Provide the (x, y) coordinate of the cell's center where the given text is located.  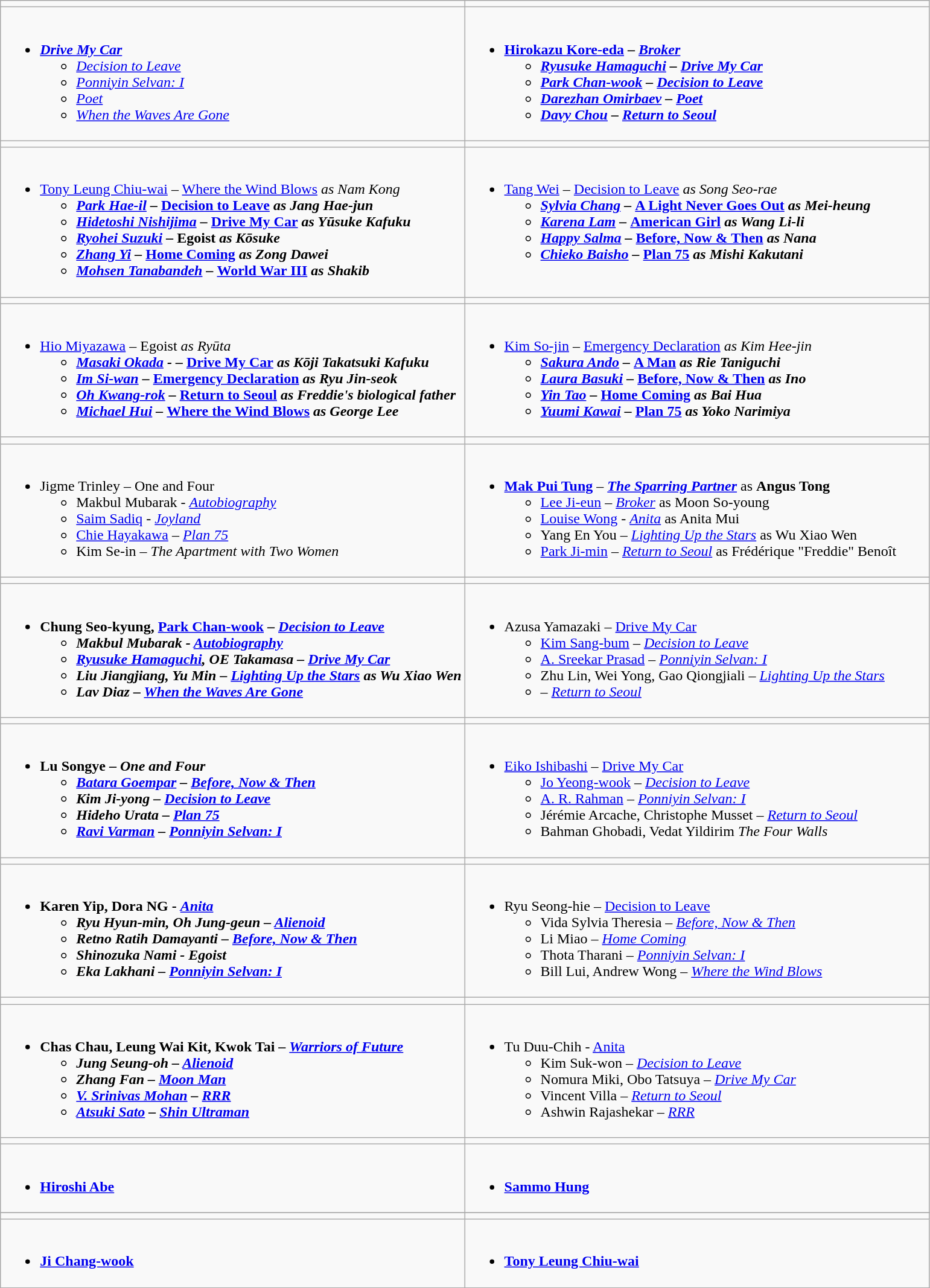
Jigme Trinley – One and Four Makbul Mubarak - Autobiography Saim Sadiq - Joyland Chie Hayakawa – Plan 75 Kim Se-in – The Apartment with Two Women (233, 511)
Hirokazu Kore-eda – Broker Ryusuke Hamaguchi – Drive My Car Park Chan-wook – Decision to Leave Darezhan Omirbaev – Poet Davy Chou – Return to Seoul (696, 74)
Tu Duu-Chih - Anita Kim Suk-won – Decision to Leave Nomura Miki, Obo Tatsuya – Drive My Car Vincent Villa – Return to Seoul Ashwin Rajashekar – RRR (696, 1071)
Tony Leung Chiu-wai (696, 1253)
Drive My Car Decision to LeavePonniyin Selvan: I Poet When the Waves Are Gone (233, 74)
Sammo Hung (696, 1178)
Lu Songye – One and Four Batara Goempar – Before, Now & Then Kim Ji-yong – Decision to Leave Hideho Urata – Plan 75 Ravi Varman – Ponniyin Selvan: I (233, 791)
Ji Chang-wook (233, 1253)
Hiroshi Abe (233, 1178)
